Pinpoint the cell where the given text exists, returning its (x, y) midpoint coordinate. 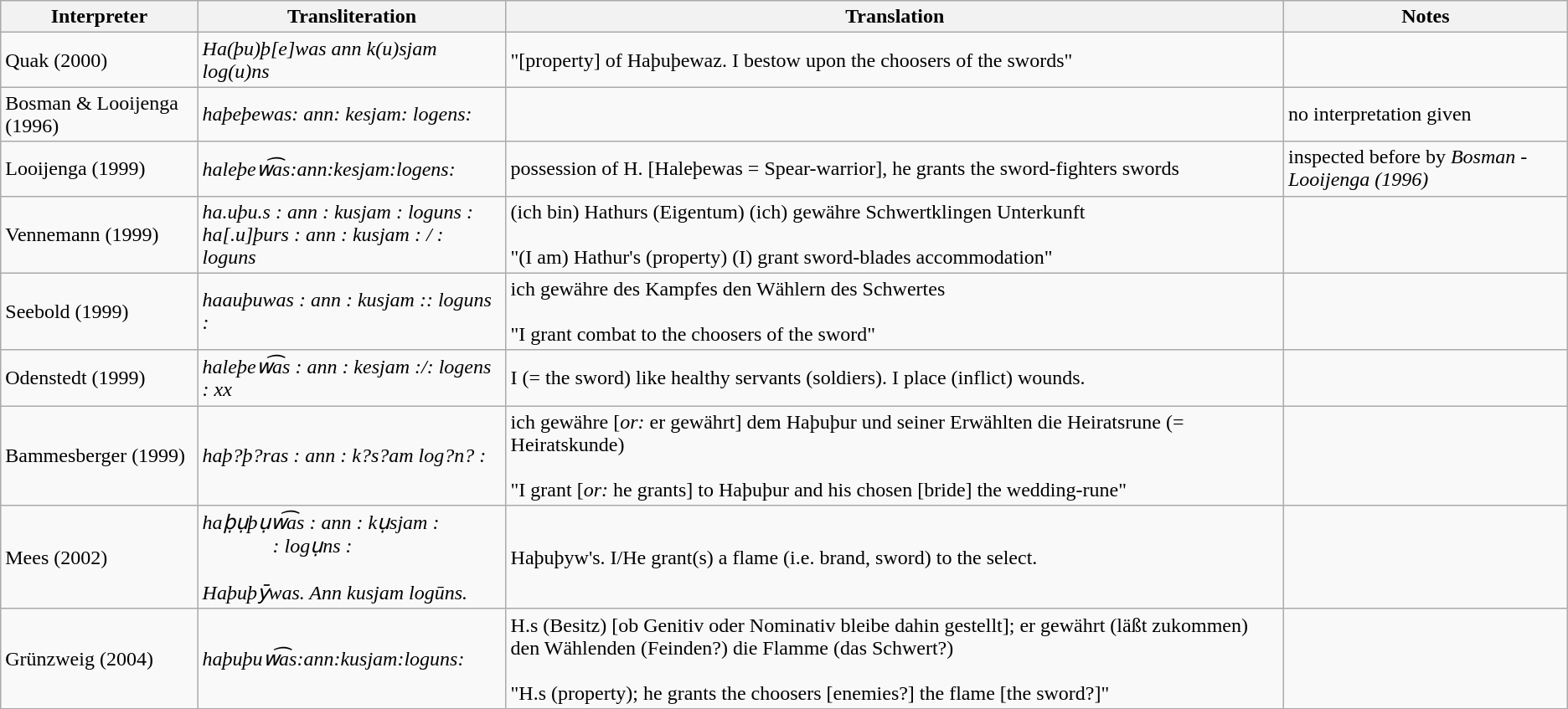
haþ̣ụþụw͡as : ann : kụsjam : : logụns : Haþuþȳwas. Ann kusjam logūns. (352, 557)
I (= the sword) like healthy servants (soldiers). I place (inflict) wounds. (895, 378)
no interpretation given (1426, 114)
haleþew͡as:ann:kesjam:logens: (352, 169)
Bammesberger (1999) (99, 455)
ha.uþu.s : ann : kusjam : loguns : ha[.u]þurs : ann : kusjam : / : loguns (352, 234)
inspected before by Bosman - Looijenga (1996) (1426, 169)
haþuþuw͡as:ann:kusjam:loguns: (352, 658)
Quak (2000) (99, 60)
Odenstedt (1999) (99, 378)
Grünzweig (2004) (99, 658)
Mees (2002) (99, 557)
haþeþewas: ann: kesjam: logens: (352, 114)
haleþew͡as : ann : kesjam :/: logens : xx (352, 378)
ich gewähre des Kampfes den Wählern des Schwertes "I grant combat to the choosers of the sword" (895, 311)
Ha(þu)þ[e]was ann k(u)sjam log(u)ns (352, 60)
possession of H. [Haleþewas = Spear-warrior], he grants the sword-fighters swords (895, 169)
"[property] of Haþuþewaz. I bestow upon the choosers of the swords" (895, 60)
Notes (1426, 17)
Haþuþyw's. I/He grant(s) a flame (i.e. brand, sword) to the select. (895, 557)
haauþuwas : ann : kusjam :: loguns : (352, 311)
Transliteration (352, 17)
Seebold (1999) (99, 311)
Interpreter (99, 17)
Translation (895, 17)
haþ?þ?ras : ann : k?s?am log?n? : (352, 455)
Bosman & Looijenga (1996) (99, 114)
Looijenga (1999) (99, 169)
(ich bin) Hathurs (Eigentum) (ich) gewähre Schwertklingen Unterkunft"(I am) Hathur's (property) (I) grant sword-blades accommodation" (895, 234)
Vennemann (1999) (99, 234)
